Capture the cell that displays the provided text and extract its (X, Y) central coordinate. 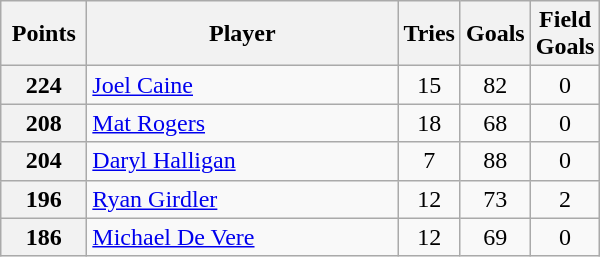
Mat Rogers (242, 123)
Field Goals (565, 34)
68 (495, 123)
Player (242, 34)
7 (430, 161)
Points (44, 34)
186 (44, 237)
Ryan Girdler (242, 199)
224 (44, 85)
Michael De Vere (242, 237)
Daryl Halligan (242, 161)
18 (430, 123)
Tries (430, 34)
208 (44, 123)
88 (495, 161)
Joel Caine (242, 85)
69 (495, 237)
82 (495, 85)
2 (565, 199)
15 (430, 85)
204 (44, 161)
196 (44, 199)
Goals (495, 34)
73 (495, 199)
